Find where the given text appears and provide that cell's center as (x, y) coordinate. 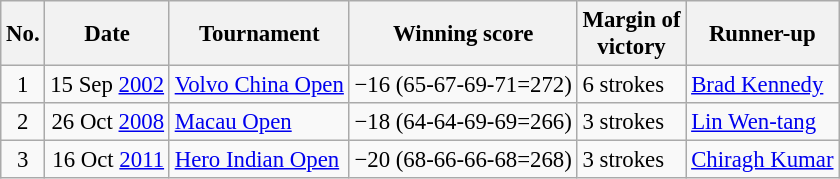
Chiragh Kumar (762, 160)
Volvo China Open (259, 85)
Runner-up (762, 34)
−18 (64-64-69-69=266) (463, 122)
16 Oct 2011 (107, 160)
Brad Kennedy (762, 85)
1 (23, 85)
Winning score (463, 34)
Macau Open (259, 122)
Hero Indian Open (259, 160)
2 (23, 122)
Lin Wen-tang (762, 122)
−16 (65-67-69-71=272) (463, 85)
26 Oct 2008 (107, 122)
Date (107, 34)
6 strokes (632, 85)
Tournament (259, 34)
3 (23, 160)
Margin ofvictory (632, 34)
No. (23, 34)
15 Sep 2002 (107, 85)
−20 (68-66-66-68=268) (463, 160)
